Scan for the cell matching the given text and deliver its [x, y] coordinate at center. 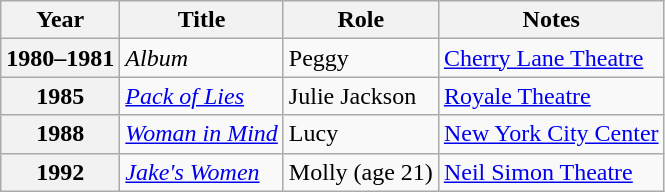
Molly (age 21) [360, 172]
New York City Center [551, 134]
Cherry Lane Theatre [551, 58]
Role [360, 20]
1985 [60, 96]
Album [202, 58]
1988 [60, 134]
Title [202, 20]
Julie Jackson [360, 96]
Lucy [360, 134]
Pack of Lies [202, 96]
Jake's Women [202, 172]
1992 [60, 172]
Woman in Mind [202, 134]
Year [60, 20]
Notes [551, 20]
Neil Simon Theatre [551, 172]
Royale Theatre [551, 96]
Peggy [360, 58]
1980–1981 [60, 58]
